Return [x, y] of the center of cell containing provided text 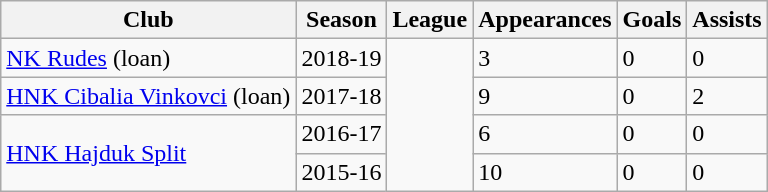
Goals [652, 20]
Appearances [545, 20]
HNK Cibalia Vinkovci (loan) [148, 96]
Season [342, 20]
League [430, 20]
2017-18 [342, 96]
10 [545, 172]
9 [545, 96]
Assists [727, 20]
2015-16 [342, 172]
2018-19 [342, 58]
6 [545, 134]
2016-17 [342, 134]
NK Rudes (loan) [148, 58]
2 [727, 96]
Club [148, 20]
HNK Hajduk Split [148, 153]
3 [545, 58]
